From the cell containing the given text, extract its center point as (x, y) coordinate. 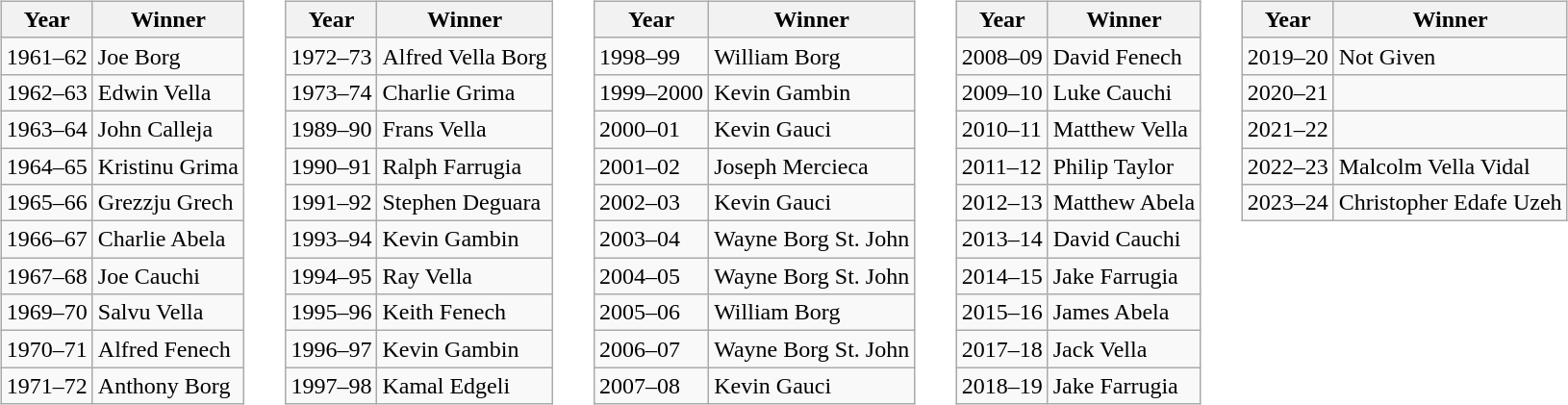
2023–24 (1287, 203)
1994–95 (331, 276)
2010–11 (1002, 129)
2000–01 (652, 129)
Kamal Edgeli (465, 386)
2019–20 (1287, 56)
1996–97 (331, 349)
2020–21 (1287, 92)
Stephen Deguara (465, 203)
1999–2000 (652, 92)
2022–23 (1287, 166)
Joe Borg (167, 56)
Alfred Vella Borg (465, 56)
1990–91 (331, 166)
Charlie Abela (167, 240)
1991–92 (331, 203)
Ralph Farrugia (465, 166)
2001–02 (652, 166)
2006–07 (652, 349)
2009–10 (1002, 92)
2015–16 (1002, 313)
1972–73 (331, 56)
2002–03 (652, 203)
1962–63 (46, 92)
1965–66 (46, 203)
Matthew Abela (1124, 203)
1995–96 (331, 313)
Not Given (1451, 56)
Matthew Vella (1124, 129)
2017–18 (1002, 349)
1963–64 (46, 129)
2012–13 (1002, 203)
1998–99 (652, 56)
Salvu Vella (167, 313)
1970–71 (46, 349)
2008–09 (1002, 56)
Malcolm Vella Vidal (1451, 166)
Edwin Vella (167, 92)
1966–67 (46, 240)
1967–68 (46, 276)
1964–65 (46, 166)
Ray Vella (465, 276)
James Abela (1124, 313)
Christopher Edafe Uzeh (1451, 203)
David Fenech (1124, 56)
2021–22 (1287, 129)
2007–08 (652, 386)
David Cauchi (1124, 240)
Frans Vella (465, 129)
1973–74 (331, 92)
2014–15 (1002, 276)
Grezzju Grech (167, 203)
Anthony Borg (167, 386)
Keith Fenech (465, 313)
2013–14 (1002, 240)
Kristinu Grima (167, 166)
1997–98 (331, 386)
1993–94 (331, 240)
1961–62 (46, 56)
Alfred Fenech (167, 349)
2005–06 (652, 313)
Luke Cauchi (1124, 92)
Joseph Mercieca (812, 166)
Joe Cauchi (167, 276)
2003–04 (652, 240)
Jack Vella (1124, 349)
John Calleja (167, 129)
2004–05 (652, 276)
1989–90 (331, 129)
2011–12 (1002, 166)
Philip Taylor (1124, 166)
2018–19 (1002, 386)
1969–70 (46, 313)
Charlie Grima (465, 92)
1971–72 (46, 386)
